Scan for the cell matching the given text and deliver its (X, Y) coordinate at center. 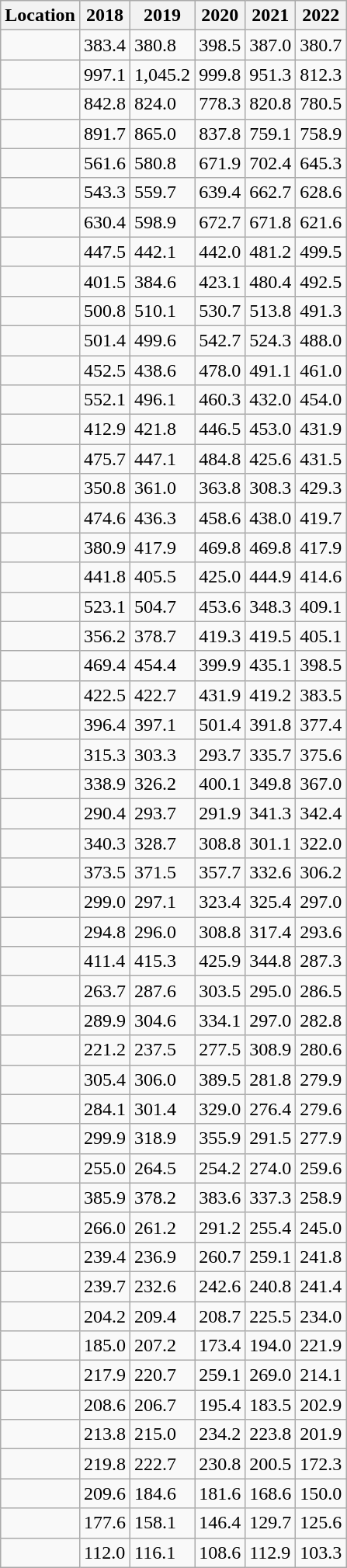
195.4 (220, 1405)
441.8 (104, 577)
150.0 (321, 1493)
475.7 (104, 459)
401.5 (104, 281)
225.5 (270, 1316)
245.0 (321, 1227)
280.6 (321, 1050)
108.6 (220, 1552)
173.4 (220, 1346)
421.8 (163, 429)
367.0 (321, 784)
474.6 (104, 518)
291.2 (220, 1227)
287.6 (163, 991)
317.4 (270, 932)
217.9 (104, 1375)
204.2 (104, 1316)
759.1 (270, 134)
397.1 (163, 725)
2018 (104, 16)
264.5 (163, 1168)
2022 (321, 16)
997.1 (104, 75)
279.9 (321, 1080)
125.6 (321, 1523)
425.6 (270, 459)
419.2 (270, 695)
260.7 (220, 1257)
202.9 (321, 1405)
209.6 (104, 1493)
295.0 (270, 991)
325.4 (270, 902)
442.0 (220, 252)
215.0 (163, 1434)
220.7 (163, 1375)
277.5 (220, 1050)
444.9 (270, 577)
337.3 (270, 1198)
263.7 (104, 991)
447.5 (104, 252)
484.8 (220, 459)
276.4 (270, 1109)
371.5 (163, 873)
383.6 (220, 1198)
308.9 (270, 1050)
207.2 (163, 1346)
453.6 (220, 607)
436.3 (163, 518)
438.0 (270, 518)
208.6 (104, 1405)
184.6 (163, 1493)
308.3 (270, 488)
409.1 (321, 607)
355.9 (220, 1139)
303.5 (220, 991)
491.3 (321, 311)
837.8 (220, 134)
258.9 (321, 1198)
378.7 (163, 636)
513.8 (270, 311)
373.5 (104, 873)
223.8 (270, 1434)
356.2 (104, 636)
425.9 (220, 961)
492.5 (321, 281)
561.6 (104, 163)
349.8 (270, 784)
491.1 (270, 370)
282.8 (321, 1020)
261.2 (163, 1227)
389.5 (220, 1080)
378.2 (163, 1198)
824.0 (163, 104)
377.4 (321, 725)
523.1 (104, 607)
488.0 (321, 340)
181.6 (220, 1493)
291.5 (270, 1139)
452.5 (104, 370)
671.9 (220, 163)
435.1 (270, 666)
255.0 (104, 1168)
425.0 (220, 577)
951.3 (270, 75)
621.6 (321, 222)
415.3 (163, 961)
361.0 (163, 488)
383.5 (321, 695)
234.2 (220, 1434)
375.6 (321, 754)
236.9 (163, 1257)
277.9 (321, 1139)
328.7 (163, 843)
865.0 (163, 134)
702.4 (270, 163)
412.9 (104, 429)
363.8 (220, 488)
2021 (270, 16)
438.6 (163, 370)
639.4 (220, 193)
287.3 (321, 961)
461.0 (321, 370)
129.7 (270, 1523)
530.7 (220, 311)
334.1 (220, 1020)
499.5 (321, 252)
315.3 (104, 754)
478.0 (220, 370)
299.0 (104, 902)
543.3 (104, 193)
778.3 (220, 104)
480.4 (270, 281)
383.4 (104, 45)
284.1 (104, 1109)
326.2 (163, 784)
194.0 (270, 1346)
419.7 (321, 518)
598.9 (163, 222)
422.5 (104, 695)
230.8 (220, 1464)
999.8 (220, 75)
254.2 (220, 1168)
222.7 (163, 1464)
405.1 (321, 636)
499.6 (163, 340)
281.8 (270, 1080)
758.9 (321, 134)
662.7 (270, 193)
240.8 (270, 1286)
306.2 (321, 873)
209.4 (163, 1316)
266.0 (104, 1227)
442.1 (163, 252)
630.4 (104, 222)
842.8 (104, 104)
303.3 (163, 754)
423.1 (220, 281)
239.4 (104, 1257)
304.6 (163, 1020)
812.3 (321, 75)
391.8 (270, 725)
241.8 (321, 1257)
219.8 (104, 1464)
232.6 (163, 1286)
481.2 (270, 252)
387.0 (270, 45)
322.0 (321, 843)
2019 (163, 16)
338.9 (104, 784)
294.8 (104, 932)
645.3 (321, 163)
103.3 (321, 1552)
168.6 (270, 1493)
185.0 (104, 1346)
500.8 (104, 311)
469.4 (104, 666)
419.5 (270, 636)
628.6 (321, 193)
201.9 (321, 1434)
780.5 (321, 104)
301.1 (270, 843)
671.8 (270, 222)
274.0 (270, 1168)
221.9 (321, 1346)
332.6 (270, 873)
289.9 (104, 1020)
341.3 (270, 813)
340.3 (104, 843)
116.1 (163, 1552)
234.0 (321, 1316)
279.6 (321, 1109)
239.7 (104, 1286)
396.4 (104, 725)
510.1 (163, 311)
891.7 (104, 134)
384.6 (163, 281)
342.4 (321, 813)
1,045.2 (163, 75)
305.4 (104, 1080)
177.6 (104, 1523)
2020 (220, 16)
453.0 (270, 429)
380.7 (321, 45)
419.3 (220, 636)
496.1 (163, 400)
301.4 (163, 1109)
297.1 (163, 902)
306.0 (163, 1080)
447.1 (163, 459)
290.4 (104, 813)
172.3 (321, 1464)
380.9 (104, 548)
146.4 (220, 1523)
269.0 (270, 1375)
183.5 (270, 1405)
323.4 (220, 902)
559.7 (163, 193)
350.8 (104, 488)
214.1 (321, 1375)
454.0 (321, 400)
208.7 (220, 1316)
385.9 (104, 1198)
542.7 (220, 340)
405.5 (163, 577)
318.9 (163, 1139)
255.4 (270, 1227)
431.5 (321, 459)
213.8 (104, 1434)
221.2 (104, 1050)
286.5 (321, 991)
672.7 (220, 222)
552.1 (104, 400)
237.5 (163, 1050)
422.7 (163, 695)
241.4 (321, 1286)
299.9 (104, 1139)
Location (40, 16)
458.6 (220, 518)
580.8 (163, 163)
414.6 (321, 577)
329.0 (220, 1109)
200.5 (270, 1464)
291.9 (220, 813)
454.4 (163, 666)
296.0 (163, 932)
400.1 (220, 784)
206.7 (163, 1405)
242.6 (220, 1286)
820.8 (270, 104)
348.3 (270, 607)
432.0 (270, 400)
446.5 (220, 429)
429.3 (321, 488)
259.6 (321, 1168)
460.3 (220, 400)
399.9 (220, 666)
335.7 (270, 754)
357.7 (220, 873)
112.0 (104, 1552)
158.1 (163, 1523)
344.8 (270, 961)
380.8 (163, 45)
504.7 (163, 607)
411.4 (104, 961)
524.3 (270, 340)
112.9 (270, 1552)
293.6 (321, 932)
